Locate the cell with the specified text and output its (X, Y) center coordinate. 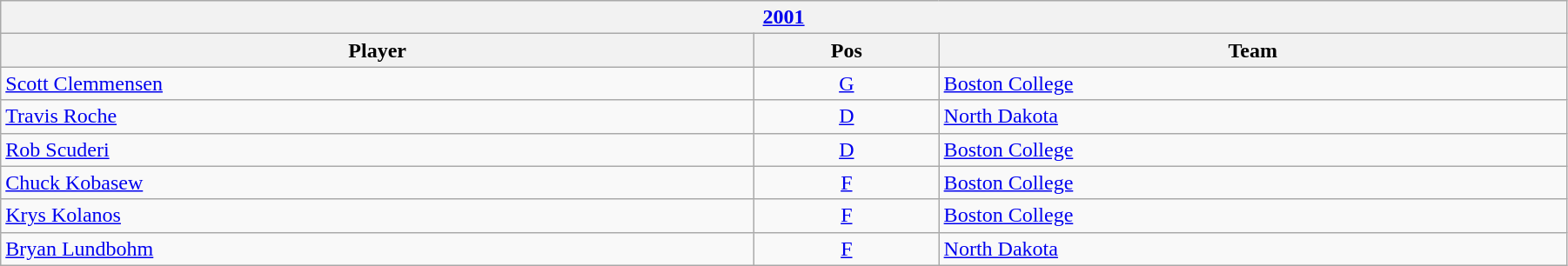
Bryan Lundbohm (378, 249)
2001 (784, 17)
Team (1253, 50)
Krys Kolanos (378, 216)
Scott Clemmensen (378, 83)
Pos (848, 50)
Rob Scuderi (378, 150)
G (848, 83)
Chuck Kobasew (378, 183)
Travis Roche (378, 116)
Player (378, 50)
